Provide the (x, y) coordinate of the cell's center where the given text is located.  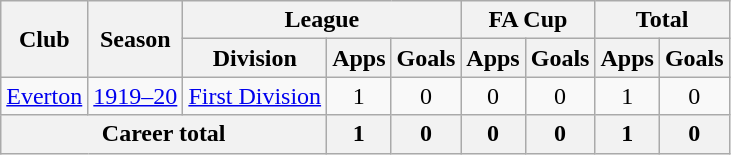
First Division (255, 96)
Season (136, 39)
League (322, 20)
1919–20 (136, 96)
Everton (44, 96)
Total (662, 20)
FA Cup (528, 20)
Career total (164, 134)
Division (255, 58)
Club (44, 39)
